Determine the (x, y) coordinate at the center of the cell enclosing the given text.  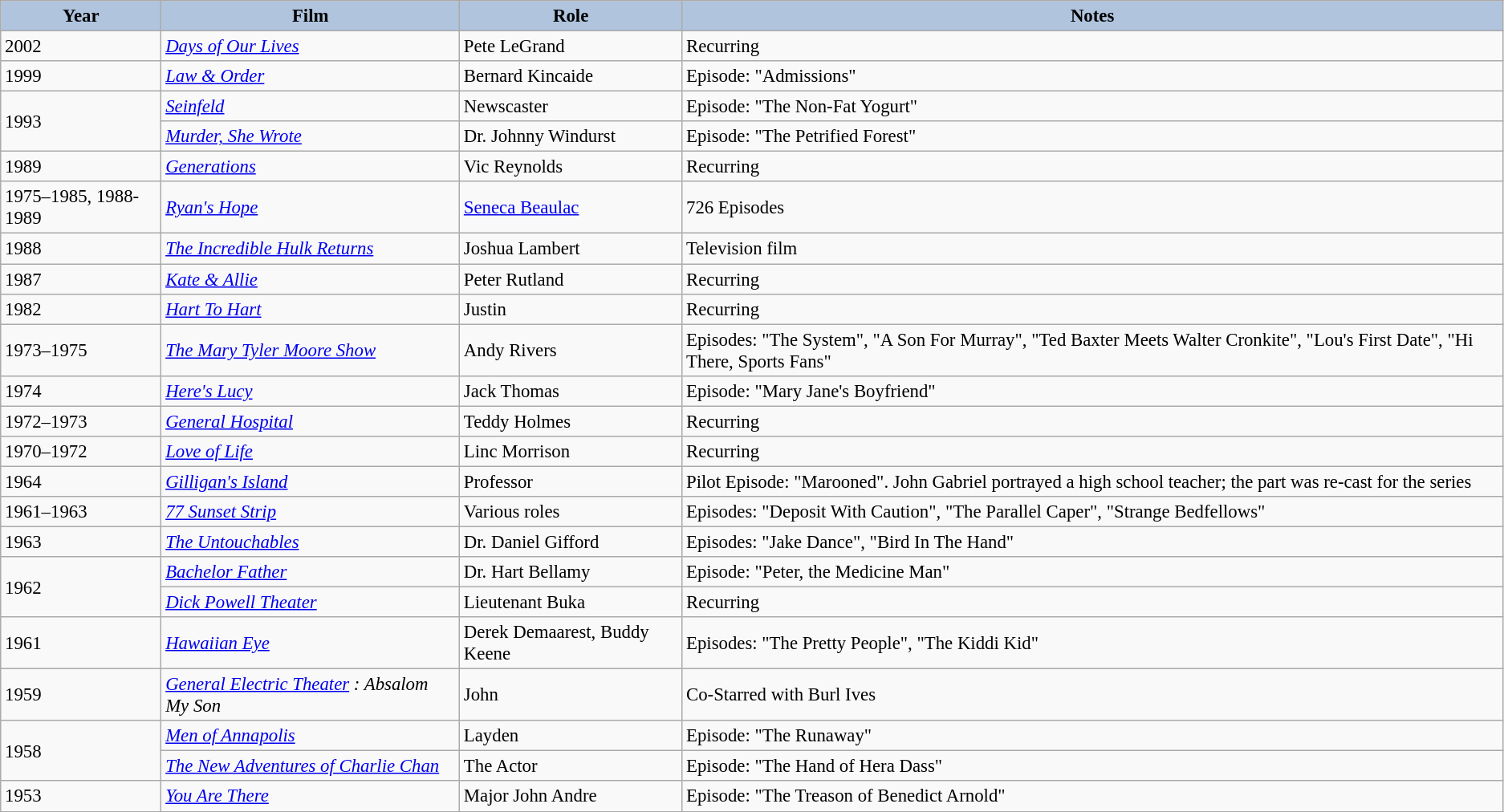
Joshua Lambert (571, 249)
Justin (571, 309)
1963 (81, 542)
Jack Thomas (571, 391)
1953 (81, 797)
Episode: "The Hand of Hera Dass" (1093, 766)
1958 (81, 751)
Teddy Holmes (571, 421)
Episode: "The Non-Fat Yogurt" (1093, 107)
You Are There (311, 797)
Hawaiian Eye (311, 644)
1972–1973 (81, 421)
1988 (81, 249)
Bachelor Father (311, 572)
Seinfeld (311, 107)
Dr. Johnny Windurst (571, 136)
Bernard Kincaide (571, 76)
Kate & Allie (311, 279)
Dick Powell Theater (311, 603)
Episode: "The Treason of Benedict Arnold" (1093, 797)
1993 (81, 122)
Gilligan's Island (311, 481)
Episode: "Peter, the Medicine Man" (1093, 572)
726 Episodes (1093, 207)
Major John Andre (571, 797)
Layden (571, 736)
Lieutenant Buka (571, 603)
Generations (311, 167)
Film (311, 16)
The Actor (571, 766)
Role (571, 16)
Episode: "Admissions" (1093, 76)
1970–1972 (81, 452)
77 Sunset Strip (311, 512)
John (571, 695)
1964 (81, 481)
Vic Reynolds (571, 167)
Episode: "The Runaway" (1093, 736)
1962 (81, 587)
Episodes: "Deposit With Caution", "The Parallel Caper", "Strange Bedfellows" (1093, 512)
Seneca Beaulac (571, 207)
1973–1975 (81, 350)
Dr. Hart Bellamy (571, 572)
Andy Rivers (571, 350)
Episode: "Mary Jane's Boyfriend" (1093, 391)
Co-Starred with Burl Ives (1093, 695)
1987 (81, 279)
Here's Lucy (311, 391)
Law & Order (311, 76)
1959 (81, 695)
General Electric Theater : Absalom My Son (311, 695)
Episodes: "The System", "A Son For Murray", "Ted Baxter Meets Walter Cronkite", "Lou's First Date", "Hi There, Sports Fans" (1093, 350)
2002 (81, 47)
Television film (1093, 249)
1989 (81, 167)
Ryan's Hope (311, 207)
The Mary Tyler Moore Show (311, 350)
Dr. Daniel Gifford (571, 542)
1961–1963 (81, 512)
Murder, She Wrote (311, 136)
Days of Our Lives (311, 47)
1961 (81, 644)
Episodes: "The Pretty People", "The Kiddi Kid" (1093, 644)
Notes (1093, 16)
Newscaster (571, 107)
Peter Rutland (571, 279)
Pete LeGrand (571, 47)
Derek Demaarest, Buddy Keene (571, 644)
Men of Annapolis (311, 736)
Episode: "The Petrified Forest" (1093, 136)
General Hospital (311, 421)
The Untouchables (311, 542)
1975–1985, 1988-1989 (81, 207)
Hart To Hart (311, 309)
Professor (571, 481)
Pilot Episode: "Marooned". John Gabriel portrayed a high school teacher; the part was re-cast for the series (1093, 481)
1982 (81, 309)
The New Adventures of Charlie Chan (311, 766)
1974 (81, 391)
The Incredible Hulk Returns (311, 249)
Linc Morrison (571, 452)
1999 (81, 76)
Love of Life (311, 452)
Episodes: "Jake Dance", "Bird In The Hand" (1093, 542)
Year (81, 16)
Various roles (571, 512)
